Pinpoint the cell where the given text exists, returning its [x, y] midpoint coordinate. 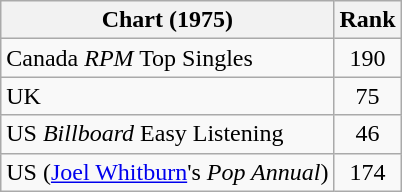
190 [368, 58]
US Billboard Easy Listening [168, 134]
174 [368, 172]
Canada RPM Top Singles [168, 58]
US (Joel Whitburn's Pop Annual) [168, 172]
46 [368, 134]
Rank [368, 20]
Chart (1975) [168, 20]
75 [368, 96]
UK [168, 96]
